Pinpoint the cell where the given text exists, returning its (x, y) midpoint coordinate. 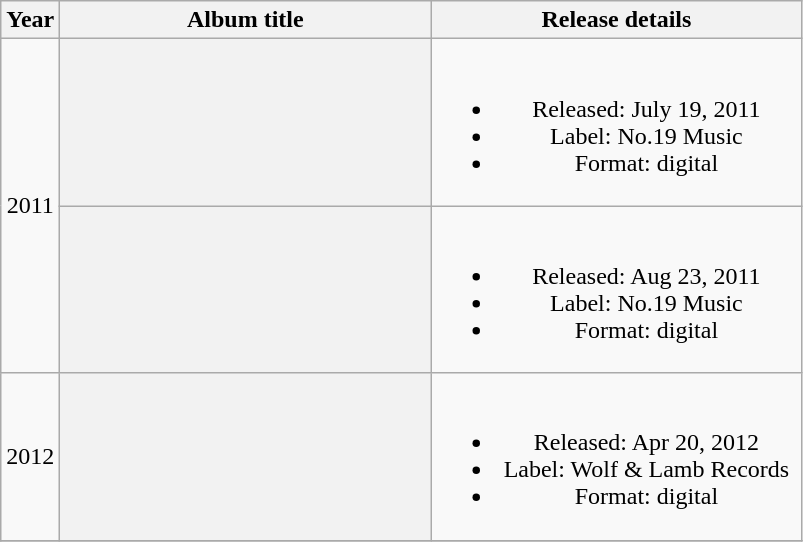
Released: July 19, 2011Label: No.19 MusicFormat: digital (616, 122)
Release details (616, 20)
2012 (30, 456)
Released: Aug 23, 2011Label: No.19 MusicFormat: digital (616, 290)
Released: Apr 20, 2012Label: Wolf & Lamb RecordsFormat: digital (616, 456)
2011 (30, 206)
Album title (246, 20)
Year (30, 20)
